Search for the cell housing the specified text and yield its [X, Y] center coordinate. 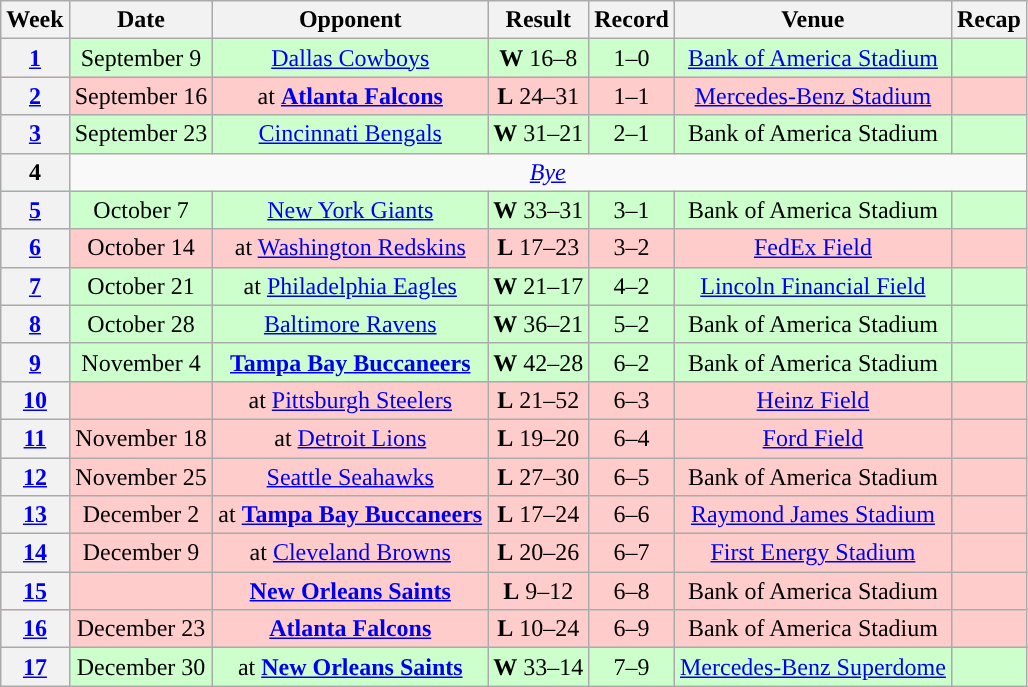
November 4 [141, 362]
L 17–23 [538, 248]
16 [35, 629]
November 18 [141, 438]
1–1 [632, 96]
L 21–52 [538, 400]
Week [35, 20]
First Energy Stadium [812, 553]
14 [35, 553]
5 [35, 210]
7–9 [632, 667]
November 25 [141, 477]
L 9–12 [538, 591]
6–2 [632, 362]
Bye [548, 172]
at Tampa Bay Buccaneers [350, 515]
2 [35, 96]
L 10–24 [538, 629]
Venue [812, 20]
12 [35, 477]
3–2 [632, 248]
1–0 [632, 58]
11 [35, 438]
W 31–21 [538, 134]
Tampa Bay Buccaneers [350, 362]
4–2 [632, 286]
L 20–26 [538, 553]
December 30 [141, 667]
L 24–31 [538, 96]
Date [141, 20]
17 [35, 667]
Opponent [350, 20]
13 [35, 515]
September 23 [141, 134]
9 [35, 362]
at Cleveland Browns [350, 553]
5–2 [632, 324]
New York Giants [350, 210]
15 [35, 591]
4 [35, 172]
1 [35, 58]
8 [35, 324]
6–4 [632, 438]
6–5 [632, 477]
October 21 [141, 286]
December 23 [141, 629]
Ford Field [812, 438]
L 17–24 [538, 515]
Seattle Seahawks [350, 477]
6 [35, 248]
Atlanta Falcons [350, 629]
Lincoln Financial Field [812, 286]
3–1 [632, 210]
at Atlanta Falcons [350, 96]
Recap [988, 20]
New Orleans Saints [350, 591]
October 14 [141, 248]
at Washington Redskins [350, 248]
October 28 [141, 324]
2–1 [632, 134]
Cincinnati Bengals [350, 134]
FedEx Field [812, 248]
7 [35, 286]
Dallas Cowboys [350, 58]
W 21–17 [538, 286]
6–8 [632, 591]
Mercedes-Benz Stadium [812, 96]
at New Orleans Saints [350, 667]
December 9 [141, 553]
W 33–14 [538, 667]
at Detroit Lions [350, 438]
Record [632, 20]
6–3 [632, 400]
September 16 [141, 96]
Heinz Field [812, 400]
L 27–30 [538, 477]
at Philadelphia Eagles [350, 286]
6–7 [632, 553]
W 16–8 [538, 58]
Baltimore Ravens [350, 324]
at Pittsburgh Steelers [350, 400]
October 7 [141, 210]
Mercedes-Benz Superdome [812, 667]
W 33–31 [538, 210]
December 2 [141, 515]
6–9 [632, 629]
L 19–20 [538, 438]
September 9 [141, 58]
W 36–21 [538, 324]
Result [538, 20]
Raymond James Stadium [812, 515]
10 [35, 400]
3 [35, 134]
W 42–28 [538, 362]
6–6 [632, 515]
